Search for the cell housing the specified text and yield its (x, y) center coordinate. 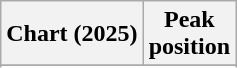
Chart (2025) (72, 34)
Peakposition (189, 34)
